For the text-containing cell, return its midpoint in [X, Y] coordinate format. 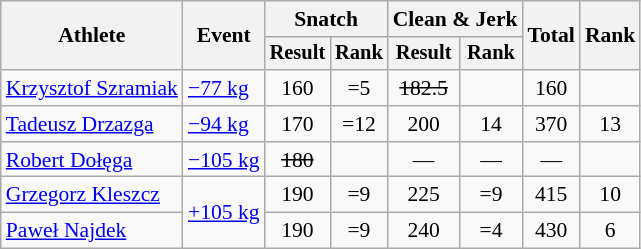
Grzegorz Kleszcz [92, 195]
Paweł Najdek [92, 231]
=12 [359, 124]
Snatch [326, 19]
Robert Dołęga [92, 160]
Krzysztof Szramiak [92, 88]
430 [552, 231]
=4 [490, 231]
Event [224, 36]
−77 kg [224, 88]
Total [552, 36]
225 [424, 195]
=5 [359, 88]
200 [424, 124]
370 [552, 124]
240 [424, 231]
Clean & Jerk [456, 19]
180 [298, 160]
+105 kg [224, 212]
Tadeusz Drzazga [92, 124]
6 [610, 231]
170 [298, 124]
−105 kg [224, 160]
14 [490, 124]
182.5 [424, 88]
10 [610, 195]
−94 kg [224, 124]
Athlete [92, 36]
13 [610, 124]
415 [552, 195]
